From the cell containing the given text, extract its center point as [x, y] coordinate. 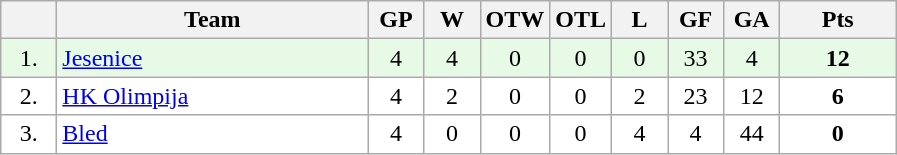
33 [696, 58]
Team [212, 20]
HK Olimpija [212, 96]
GP [396, 20]
OTW [515, 20]
Jesenice [212, 58]
GF [696, 20]
3. [29, 134]
OTL [581, 20]
1. [29, 58]
2. [29, 96]
L [640, 20]
Pts [838, 20]
GA [752, 20]
W [452, 20]
6 [838, 96]
23 [696, 96]
Bled [212, 134]
44 [752, 134]
